Extract the (x, y) coordinate from the center of the cell holding the provided text.  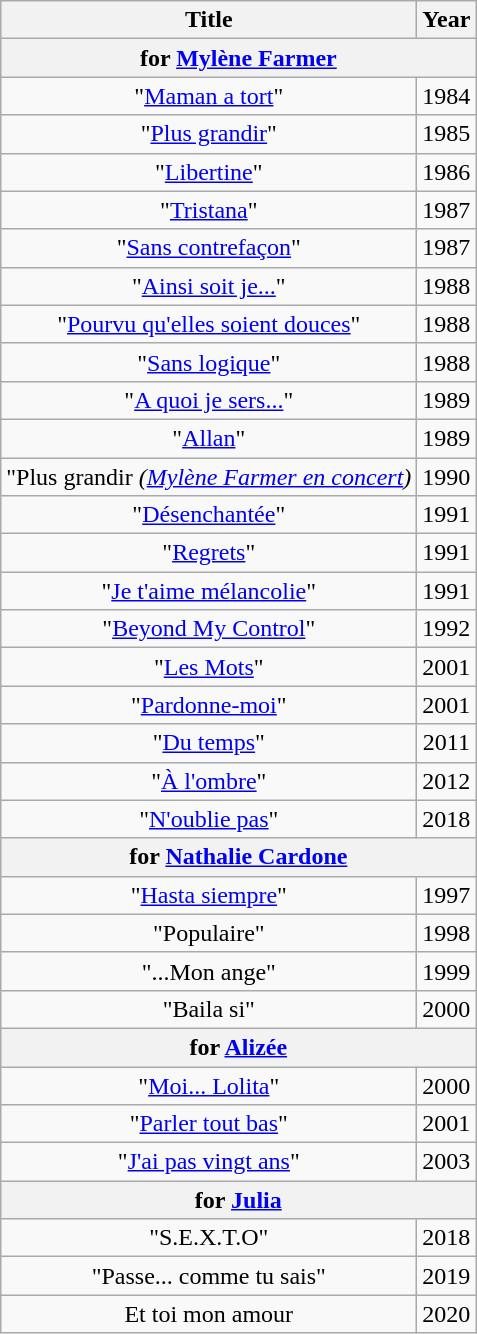
"Plus grandir (Mylène Farmer en concert) (209, 477)
2019 (446, 1276)
"J'ai pas vingt ans" (209, 1162)
"Ainsi soit je..." (209, 286)
1997 (446, 895)
"Sans contrefaçon" (209, 248)
for Nathalie Cardone (238, 857)
1992 (446, 629)
"Désenchantée" (209, 515)
"Plus grandir" (209, 134)
"Moi... Lolita" (209, 1085)
1984 (446, 96)
1998 (446, 933)
"Hasta siempre" (209, 895)
1985 (446, 134)
"...Mon ange" (209, 971)
"Baila si" (209, 1009)
"Maman a tort" (209, 96)
"Parler tout bas" (209, 1124)
"Populaire" (209, 933)
"Tristana" (209, 210)
"Pourvu qu'elles soient douces" (209, 324)
1990 (446, 477)
"S.E.X.T.O" (209, 1238)
"Allan" (209, 438)
Year (446, 20)
2003 (446, 1162)
"Regrets" (209, 553)
"Je t'aime mélancolie" (209, 591)
"Du temps" (209, 743)
2020 (446, 1314)
"Sans logique" (209, 362)
1986 (446, 172)
"Les Mots" (209, 667)
"Pardonne-moi" (209, 705)
for Julia (238, 1200)
2012 (446, 781)
2011 (446, 743)
"À l'ombre" (209, 781)
Et toi mon amour (209, 1314)
Title (209, 20)
"A quoi je sers..." (209, 400)
"Libertine" (209, 172)
"Passe... comme tu sais" (209, 1276)
1999 (446, 971)
"N'oublie pas" (209, 819)
for Mylène Farmer (238, 58)
"Beyond My Control" (209, 629)
for Alizée (238, 1047)
